Search for the cell housing the specified text and yield its (X, Y) center coordinate. 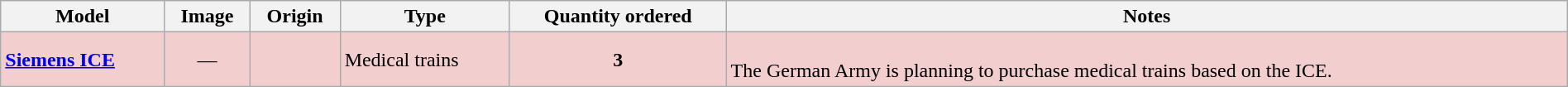
Origin (294, 17)
Siemens ICE (83, 60)
Medical trains (425, 60)
Quantity ordered (618, 17)
3 (618, 60)
Model (83, 17)
— (207, 60)
Notes (1146, 17)
Type (425, 17)
The German Army is planning to purchase medical trains based on the ICE. (1146, 60)
Image (207, 17)
